Return the (x, y) coordinate for the center point of the cell that contains the specified text.  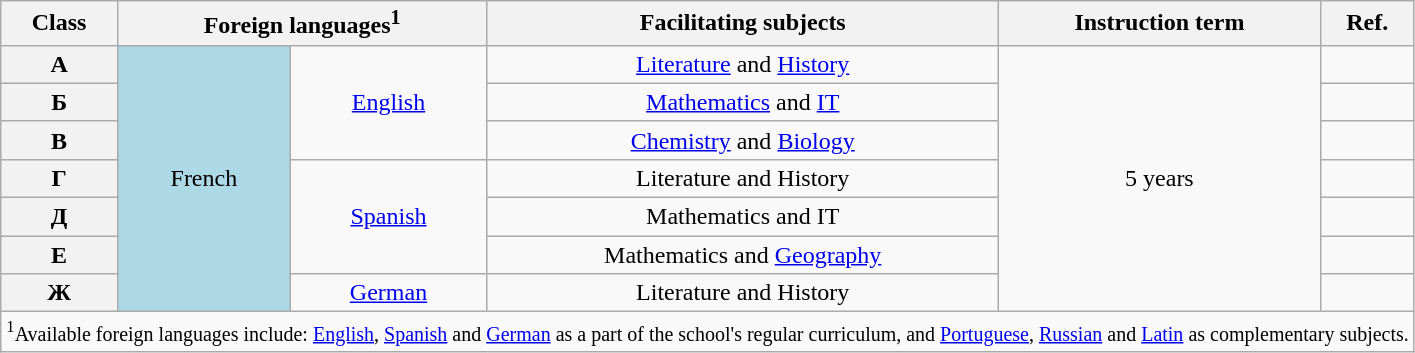
Г (60, 178)
А (60, 64)
Д (60, 217)
Class (60, 24)
Chemistry and Biology (743, 140)
Б (60, 102)
Ж (60, 293)
French (204, 178)
Mathematics and Geography (743, 255)
Instruction term (1160, 24)
В (60, 140)
Е (60, 255)
Facilitating subjects (743, 24)
German (388, 293)
5 years (1160, 178)
Foreign languages1 (302, 24)
Spanish (388, 216)
English (388, 102)
Ref. (1367, 24)
